Return the [X, Y] coordinate for the center point of the cell that contains the specified text.  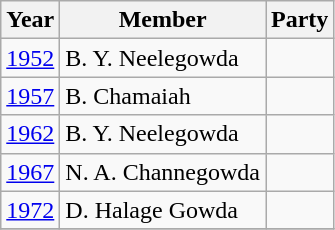
D. Halage Gowda [163, 210]
1952 [30, 58]
B. Chamaiah [163, 96]
Party [300, 20]
1972 [30, 210]
Year [30, 20]
N. A. Channegowda [163, 172]
1957 [30, 96]
1967 [30, 172]
1962 [30, 134]
Member [163, 20]
